Search for the cell housing the specified text and yield its [x, y] center coordinate. 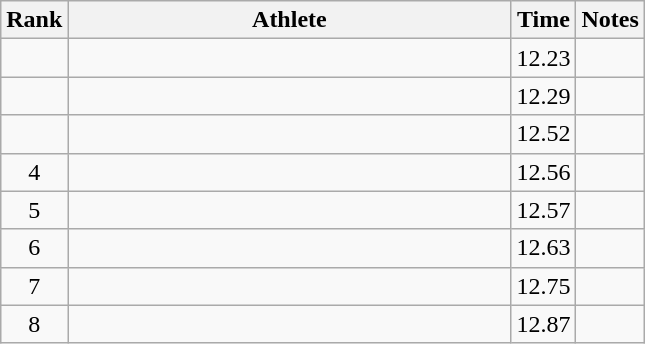
12.56 [544, 172]
7 [34, 286]
Notes [610, 20]
12.52 [544, 134]
12.29 [544, 96]
12.57 [544, 210]
Athlete [290, 20]
12.75 [544, 286]
8 [34, 324]
12.87 [544, 324]
5 [34, 210]
4 [34, 172]
6 [34, 248]
Rank [34, 20]
12.23 [544, 58]
Time [544, 20]
12.63 [544, 248]
